Return the (x, y) coordinate for the center point of the cell that contains the specified text.  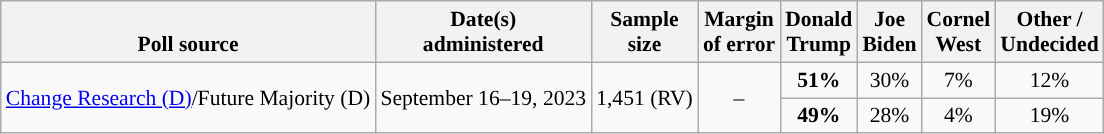
Poll source (188, 32)
Other /Undecided (1049, 32)
1,451 (RV) (644, 98)
JoeBiden (889, 32)
DonaldTrump (818, 32)
30% (889, 80)
12% (1049, 80)
Change Research (D)/Future Majority (D) (188, 98)
49% (818, 116)
– (739, 98)
Marginof error (739, 32)
September 16–19, 2023 (483, 98)
CornelWest (959, 32)
51% (818, 80)
Samplesize (644, 32)
Date(s)administered (483, 32)
4% (959, 116)
7% (959, 80)
28% (889, 116)
19% (1049, 116)
